Identify which cell holds the provided text, then report its (X, Y) central coordinate. 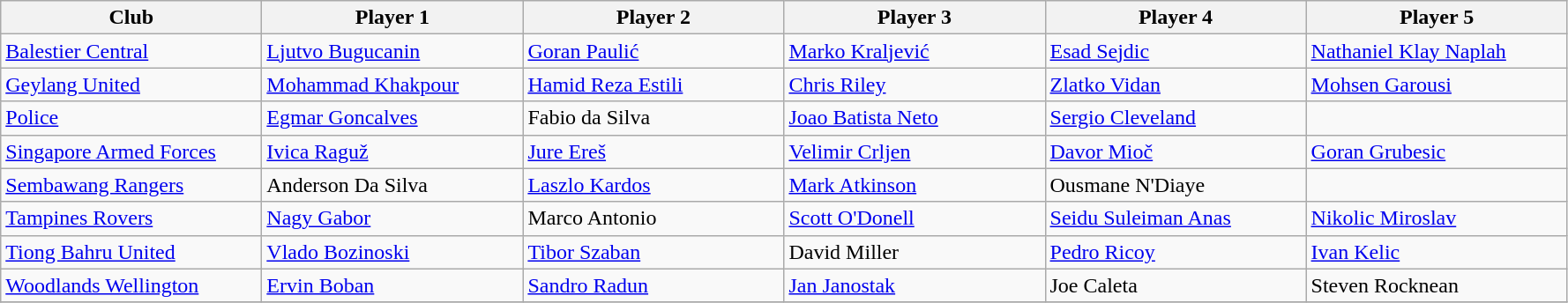
Zlatko Vidan (1176, 85)
Ousmane N'Diaye (1176, 185)
Pedro Ricoy (1176, 252)
Player 4 (1176, 18)
Chris Riley (915, 85)
Player 5 (1437, 18)
Ervin Boban (392, 285)
Tibor Szaban (653, 252)
Nagy Gabor (392, 218)
Woodlands Wellington (131, 285)
Scott O'Donell (915, 218)
Nikolic Miroslav (1437, 218)
Club (131, 18)
Police (131, 118)
Ljutvo Bugucanin (392, 51)
Sandro Radun (653, 285)
Mohsen Garousi (1437, 85)
Vlado Bozinoski (392, 252)
Egmar Goncalves (392, 118)
Ivan Kelic (1437, 252)
Mohammad Khakpour (392, 85)
Joe Caleta (1176, 285)
Anderson Da Silva (392, 185)
Tiong Bahru United (131, 252)
Singapore Armed Forces (131, 151)
Goran Paulić (653, 51)
Esad Sejdic (1176, 51)
Goran Grubesic (1437, 151)
Tampines Rovers (131, 218)
Jure Ereš (653, 151)
Fabio da Silva (653, 118)
Player 2 (653, 18)
David Miller (915, 252)
Steven Rocknean (1437, 285)
Marco Antonio (653, 218)
Mark Atkinson (915, 185)
Seidu Suleiman Anas (1176, 218)
Laszlo Kardos (653, 185)
Joao Batista Neto (915, 118)
Geylang United (131, 85)
Hamid Reza Estili (653, 85)
Nathaniel Klay Naplah (1437, 51)
Player 1 (392, 18)
Jan Janostak (915, 285)
Sergio Cleveland (1176, 118)
Sembawang Rangers (131, 185)
Balestier Central (131, 51)
Velimir Crljen (915, 151)
Marko Kraljević (915, 51)
Player 3 (915, 18)
Davor Mioč (1176, 151)
Ivica Raguž (392, 151)
